Pinpoint the cell where the given text exists, returning its (x, y) midpoint coordinate. 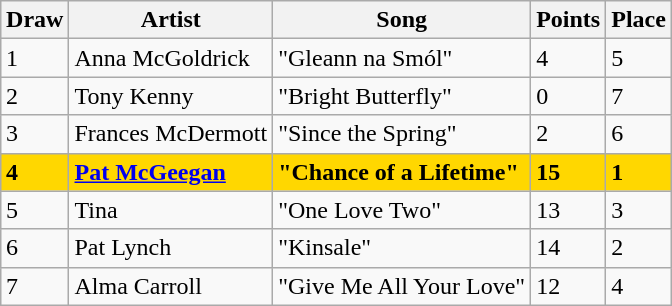
Anna McGoldrick (171, 58)
Draw (35, 20)
12 (568, 286)
13 (568, 210)
0 (568, 96)
"Since the Spring" (402, 134)
"Bright Butterfly" (402, 96)
15 (568, 172)
Frances McDermott (171, 134)
Place (639, 20)
Pat Lynch (171, 248)
"One Love Two" (402, 210)
Tina (171, 210)
14 (568, 248)
Pat McGeegan (171, 172)
Artist (171, 20)
"Kinsale" (402, 248)
"Chance of a Lifetime" (402, 172)
Song (402, 20)
Alma Carroll (171, 286)
Tony Kenny (171, 96)
Points (568, 20)
"Give Me All Your Love" (402, 286)
"Gleann na Smól" (402, 58)
